For the text-containing cell, return its midpoint in [x, y] coordinate format. 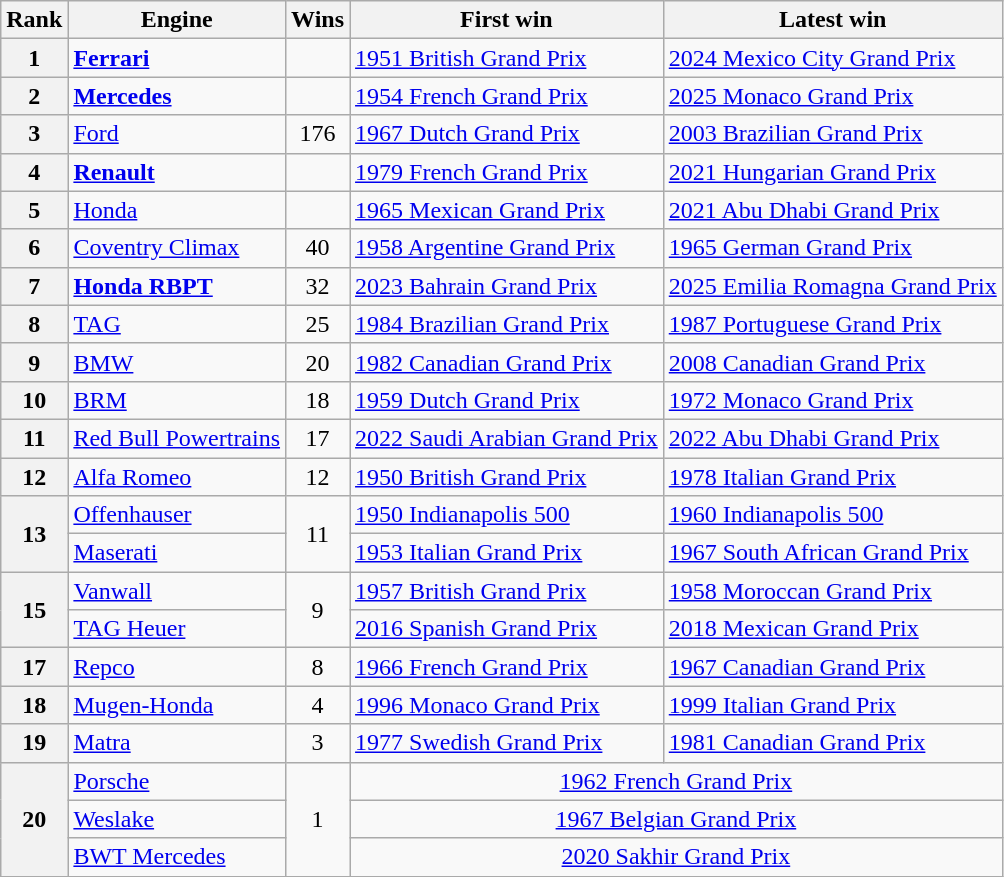
2022 Saudi Arabian Grand Prix [507, 438]
25 [318, 324]
2022 Abu Dhabi Grand Prix [832, 438]
Wins [318, 20]
Honda [177, 210]
5 [34, 210]
2018 Mexican Grand Prix [832, 629]
1996 Monaco Grand Prix [507, 705]
6 [34, 248]
1978 Italian Grand Prix [832, 477]
1977 Swedish Grand Prix [507, 743]
1965 Mexican Grand Prix [507, 210]
Repco [177, 667]
Weslake [177, 819]
Rank [34, 20]
176 [318, 134]
1953 Italian Grand Prix [507, 553]
1957 British Grand Prix [507, 591]
1987 Portuguese Grand Prix [832, 324]
2025 Monaco Grand Prix [832, 96]
Coventry Climax [177, 248]
2016 Spanish Grand Prix [507, 629]
7 [34, 286]
1959 Dutch Grand Prix [507, 400]
13 [34, 534]
1951 British Grand Prix [507, 58]
2025 Emilia Romagna Grand Prix [832, 286]
1960 Indianapolis 500 [832, 515]
1958 Argentine Grand Prix [507, 248]
Ford [177, 134]
BRM [177, 400]
1962 French Grand Prix [676, 781]
1954 French Grand Prix [507, 96]
1999 Italian Grand Prix [832, 705]
1966 French Grand Prix [507, 667]
Renault [177, 172]
1950 Indianapolis 500 [507, 515]
TAG [177, 324]
1967 Belgian Grand Prix [676, 819]
1979 French Grand Prix [507, 172]
2020 Sakhir Grand Prix [676, 857]
2 [34, 96]
2008 Canadian Grand Prix [832, 362]
2024 Mexico City Grand Prix [832, 58]
40 [318, 248]
1967 South African Grand Prix [832, 553]
Red Bull Powertrains [177, 438]
Engine [177, 20]
Maserati [177, 553]
1984 Brazilian Grand Prix [507, 324]
Offenhauser [177, 515]
1972 Monaco Grand Prix [832, 400]
Porsche [177, 781]
BWT Mercedes [177, 857]
19 [34, 743]
2021 Hungarian Grand Prix [832, 172]
Matra [177, 743]
Mugen-Honda [177, 705]
First win [507, 20]
2003 Brazilian Grand Prix [832, 134]
Mercedes [177, 96]
1965 German Grand Prix [832, 248]
1958 Moroccan Grand Prix [832, 591]
1982 Canadian Grand Prix [507, 362]
Latest win [832, 20]
1967 Dutch Grand Prix [507, 134]
Honda RBPT [177, 286]
1967 Canadian Grand Prix [832, 667]
Vanwall [177, 591]
10 [34, 400]
32 [318, 286]
BMW [177, 362]
15 [34, 610]
1950 British Grand Prix [507, 477]
TAG Heuer [177, 629]
Alfa Romeo [177, 477]
Ferrari [177, 58]
1981 Canadian Grand Prix [832, 743]
2021 Abu Dhabi Grand Prix [832, 210]
2023 Bahrain Grand Prix [507, 286]
